Extract the (X, Y) coordinate from the center of the cell holding the provided text.  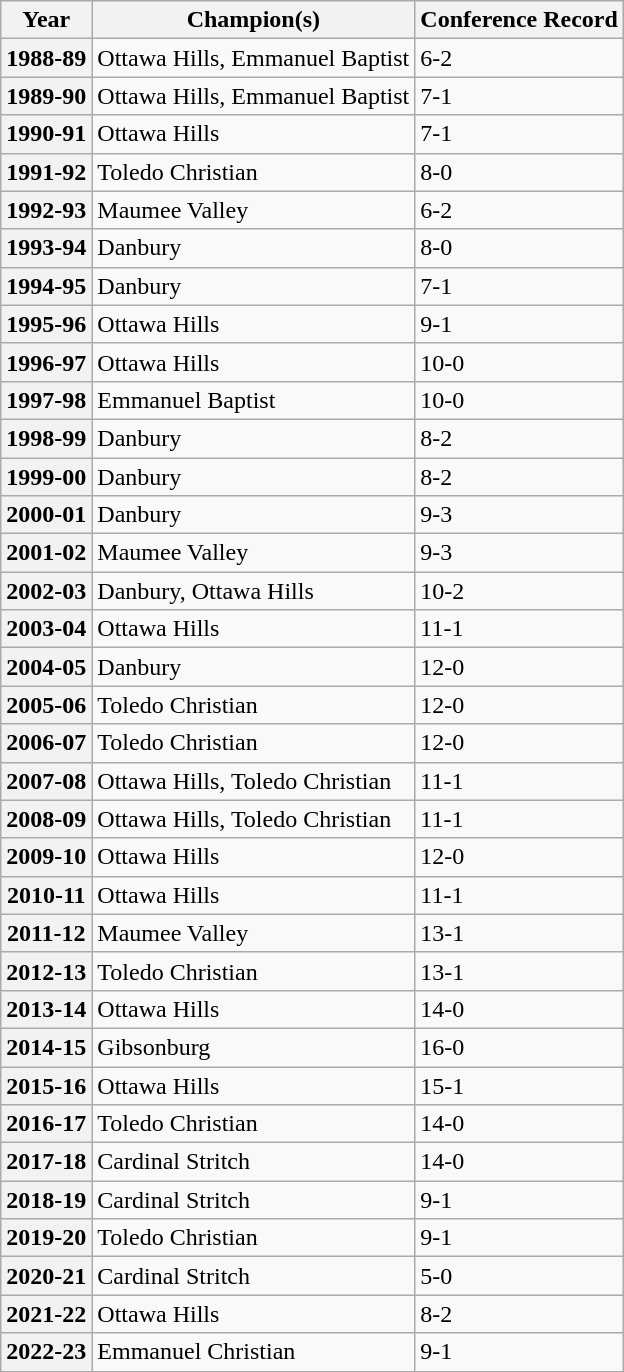
2000-01 (46, 515)
2008-09 (46, 819)
2006-07 (46, 743)
2003-04 (46, 629)
Emmanuel Baptist (254, 400)
10-2 (520, 591)
2004-05 (46, 667)
1990-91 (46, 134)
1992-93 (46, 210)
1989-90 (46, 96)
Gibsonburg (254, 1047)
2018-19 (46, 1200)
1994-95 (46, 286)
1988-89 (46, 58)
1998-99 (46, 438)
15-1 (520, 1085)
2019-20 (46, 1238)
2016-17 (46, 1124)
1996-97 (46, 362)
16-0 (520, 1047)
5-0 (520, 1276)
2005-06 (46, 705)
2014-15 (46, 1047)
2011-12 (46, 933)
2015-16 (46, 1085)
2010-11 (46, 895)
2022-23 (46, 1352)
2012-13 (46, 971)
2007-08 (46, 781)
2009-10 (46, 857)
2020-21 (46, 1276)
1991-92 (46, 172)
1993-94 (46, 248)
2017-18 (46, 1162)
2002-03 (46, 591)
Year (46, 20)
1999-00 (46, 477)
Conference Record (520, 20)
1997-98 (46, 400)
Champion(s) (254, 20)
2021-22 (46, 1314)
2001-02 (46, 553)
Danbury, Ottawa Hills (254, 591)
2013-14 (46, 1009)
1995-96 (46, 324)
Emmanuel Christian (254, 1352)
